Find where the given text appears and provide that cell's center as [x, y] coordinate. 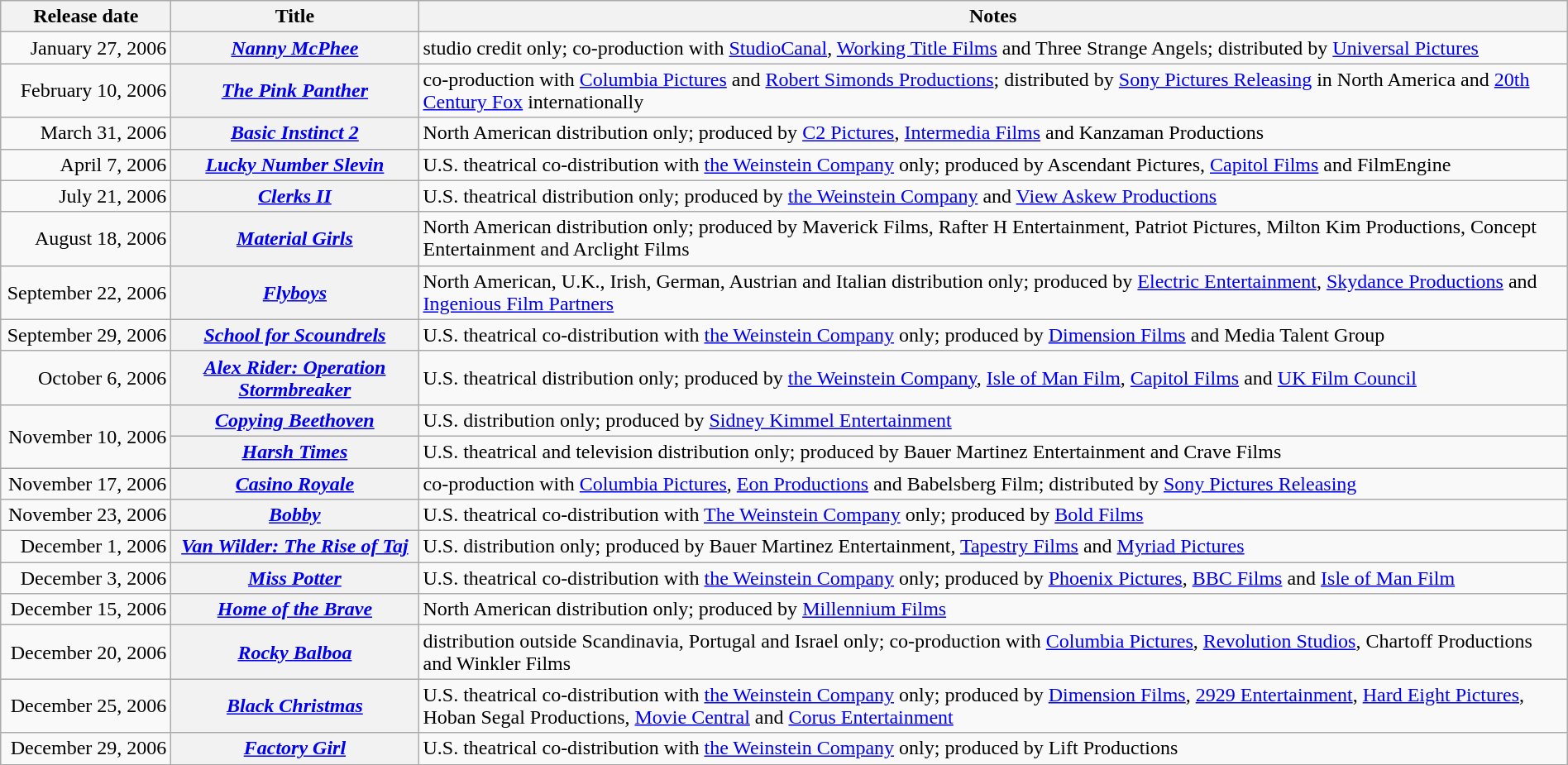
December 15, 2006 [86, 610]
Basic Instinct 2 [294, 133]
U.S. theatrical distribution only; produced by the Weinstein Company and View Askew Productions [992, 196]
Black Christmas [294, 706]
U.S. theatrical distribution only; produced by the Weinstein Company, Isle of Man Film, Capitol Films and UK Film Council [992, 377]
March 31, 2006 [86, 133]
School for Scoundrels [294, 335]
September 22, 2006 [86, 293]
December 25, 2006 [86, 706]
Casino Royale [294, 484]
Miss Potter [294, 578]
Material Girls [294, 238]
Alex Rider: Operation Stormbreaker [294, 377]
U.S. distribution only; produced by Sidney Kimmel Entertainment [992, 420]
Harsh Times [294, 452]
Rocky Balboa [294, 652]
studio credit only; co-production with StudioCanal, Working Title Films and Three Strange Angels; distributed by Universal Pictures [992, 48]
January 27, 2006 [86, 48]
U.S. theatrical co-distribution with the Weinstein Company only; produced by Dimension Films and Media Talent Group [992, 335]
Factory Girl [294, 748]
Clerks II [294, 196]
November 10, 2006 [86, 436]
Title [294, 17]
U.S. theatrical co-distribution with the Weinstein Company only; produced by Ascendant Pictures, Capitol Films and FilmEngine [992, 165]
co-production with Columbia Pictures, Eon Productions and Babelsberg Film; distributed by Sony Pictures Releasing [992, 484]
December 1, 2006 [86, 547]
September 29, 2006 [86, 335]
December 29, 2006 [86, 748]
Copying Beethoven [294, 420]
The Pink Panther [294, 91]
North American distribution only; produced by C2 Pictures, Intermedia Films and Kanzaman Productions [992, 133]
U.S. theatrical co-distribution with the Weinstein Company only; produced by Lift Productions [992, 748]
December 3, 2006 [86, 578]
U.S. distribution only; produced by Bauer Martinez Entertainment, Tapestry Films and Myriad Pictures [992, 547]
Nanny McPhee [294, 48]
Lucky Number Slevin [294, 165]
Notes [992, 17]
Release date [86, 17]
Home of the Brave [294, 610]
February 10, 2006 [86, 91]
North American distribution only; produced by Millennium Films [992, 610]
August 18, 2006 [86, 238]
U.S. theatrical co-distribution with The Weinstein Company only; produced by Bold Films [992, 515]
April 7, 2006 [86, 165]
Flyboys [294, 293]
Van Wilder: The Rise of Taj [294, 547]
December 20, 2006 [86, 652]
U.S. theatrical co-distribution with the Weinstein Company only; produced by Phoenix Pictures, BBC Films and Isle of Man Film [992, 578]
October 6, 2006 [86, 377]
U.S. theatrical and television distribution only; produced by Bauer Martinez Entertainment and Crave Films [992, 452]
July 21, 2006 [86, 196]
November 23, 2006 [86, 515]
November 17, 2006 [86, 484]
Bobby [294, 515]
